Output the (X, Y) coordinate of the center of the cell containing the given text.  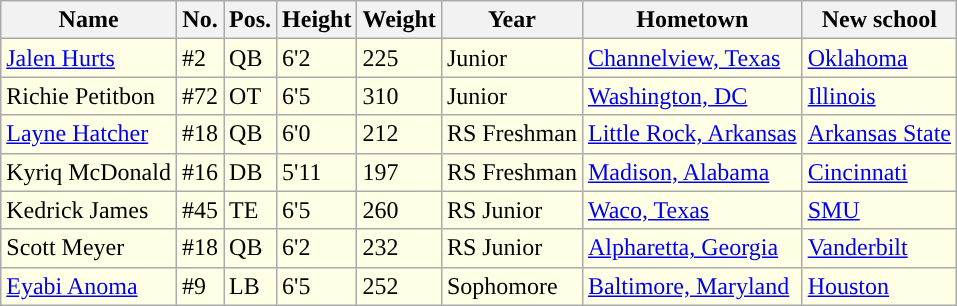
#16 (200, 172)
232 (399, 248)
Richie Petitbon (89, 96)
260 (399, 210)
197 (399, 172)
Name (89, 20)
225 (399, 58)
5'11 (317, 172)
#2 (200, 58)
No. (200, 20)
Scott Meyer (89, 248)
Weight (399, 20)
Sophomore (512, 286)
Eyabi Anoma (89, 286)
TE (250, 210)
Alpharetta, Georgia (692, 248)
New school (879, 20)
Vanderbilt (879, 248)
LB (250, 286)
Year (512, 20)
Hometown (692, 20)
Jalen Hurts (89, 58)
DB (250, 172)
#72 (200, 96)
Little Rock, Arkansas (692, 134)
Channelview, Texas (692, 58)
Cincinnati (879, 172)
310 (399, 96)
Pos. (250, 20)
212 (399, 134)
6'0 (317, 134)
252 (399, 286)
SMU (879, 210)
Washington, DC (692, 96)
Arkansas State (879, 134)
Baltimore, Maryland (692, 286)
Madison, Alabama (692, 172)
Houston (879, 286)
#45 (200, 210)
Oklahoma (879, 58)
Illinois (879, 96)
Kyriq McDonald (89, 172)
Waco, Texas (692, 210)
#9 (200, 286)
Height (317, 20)
Kedrick James (89, 210)
Layne Hatcher (89, 134)
OT (250, 96)
